For the text-containing cell, return its midpoint in [X, Y] coordinate format. 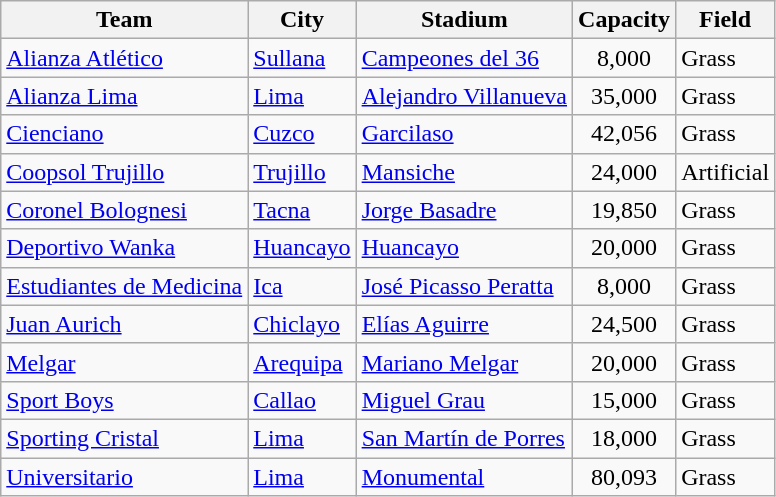
Estudiantes de Medicina [124, 286]
Juan Aurich [124, 324]
Campeones del 36 [464, 58]
José Picasso Peratta [464, 286]
Field [726, 20]
Melgar [124, 362]
Team [124, 20]
Universitario [124, 477]
Coronel Bolognesi [124, 210]
Alianza Lima [124, 96]
Callao [302, 400]
Deportivo Wanka [124, 248]
Sport Boys [124, 400]
Artificial [726, 172]
Mansiche [464, 172]
Jorge Basadre [464, 210]
Ica [302, 286]
24,500 [624, 324]
Cienciano [124, 134]
Tacna [302, 210]
24,000 [624, 172]
80,093 [624, 477]
19,850 [624, 210]
Alejandro Villanueva [464, 96]
Stadium [464, 20]
Sullana [302, 58]
Monumental [464, 477]
Miguel Grau [464, 400]
Garcilaso [464, 134]
Arequipa [302, 362]
Capacity [624, 20]
Cuzco [302, 134]
Trujillo [302, 172]
15,000 [624, 400]
Coopsol Trujillo [124, 172]
Mariano Melgar [464, 362]
42,056 [624, 134]
Chiclayo [302, 324]
Alianza Atlético [124, 58]
18,000 [624, 438]
City [302, 20]
Elías Aguirre [464, 324]
35,000 [624, 96]
San Martín de Porres [464, 438]
Sporting Cristal [124, 438]
